Search for the cell housing the specified text and yield its (X, Y) center coordinate. 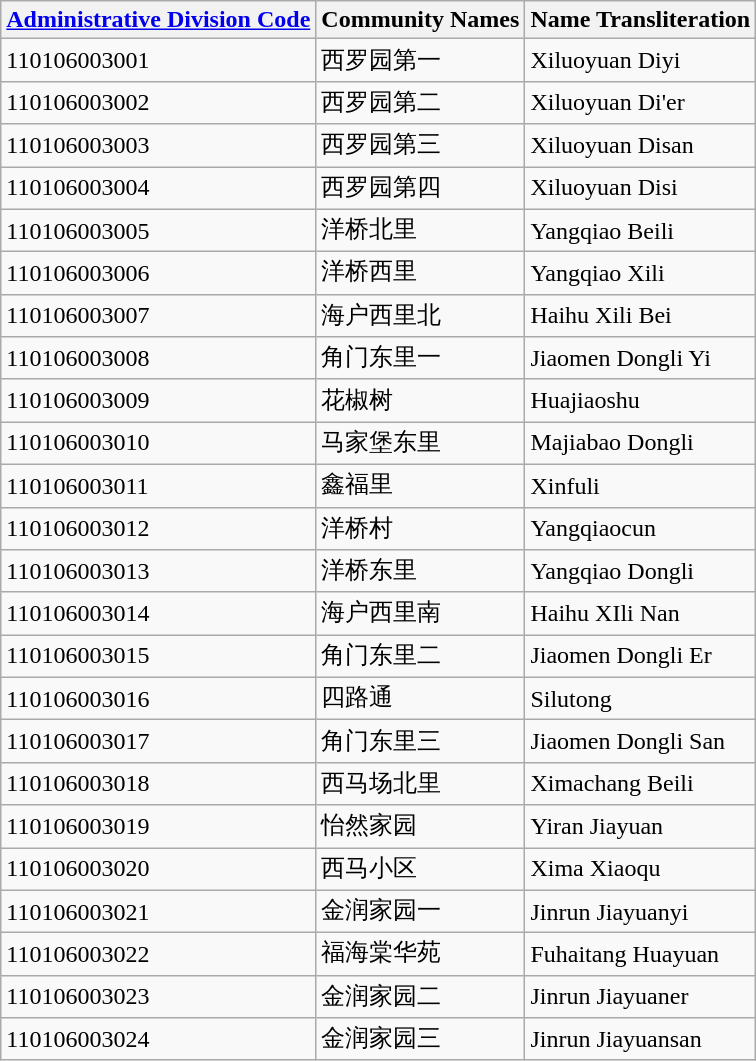
海户西里南 (420, 614)
Xiluoyuan Diyi (640, 60)
金润家园三 (420, 1040)
角门东里三 (420, 742)
110106003009 (158, 400)
花椒树 (420, 400)
Xima Xiaoqu (640, 870)
西罗园第一 (420, 60)
110106003016 (158, 698)
Haihu Xili Bei (640, 316)
110106003024 (158, 1040)
海户西里北 (420, 316)
Huajiaoshu (640, 400)
怡然家园 (420, 826)
洋桥西里 (420, 274)
Fuhaitang Huayuan (640, 954)
西马场北里 (420, 784)
110106003004 (158, 188)
福海棠华苑 (420, 954)
110106003013 (158, 572)
西罗园第二 (420, 102)
110106003002 (158, 102)
110106003022 (158, 954)
Yangqiaocun (640, 528)
Majiabao Dongli (640, 444)
110106003003 (158, 146)
Ximachang Beili (640, 784)
110106003014 (158, 614)
鑫福里 (420, 486)
Yangqiao Xili (640, 274)
Xiluoyuan Disan (640, 146)
洋桥村 (420, 528)
110106003018 (158, 784)
110106003010 (158, 444)
洋桥北里 (420, 230)
110106003001 (158, 60)
Jiaomen Dongli San (640, 742)
110106003015 (158, 656)
Administrative Division Code (158, 20)
110106003007 (158, 316)
110106003019 (158, 826)
110106003021 (158, 912)
角门东里二 (420, 656)
Yiran Jiayuan (640, 826)
西罗园第三 (420, 146)
Yangqiao Beili (640, 230)
Yangqiao Dongli (640, 572)
Jinrun Jiayuansan (640, 1040)
110106003011 (158, 486)
110106003020 (158, 870)
Xiluoyuan Disi (640, 188)
Community Names (420, 20)
110106003006 (158, 274)
洋桥东里 (420, 572)
角门东里一 (420, 358)
金润家园一 (420, 912)
Jiaomen Dongli Yi (640, 358)
Name Transliteration (640, 20)
Silutong (640, 698)
Xiluoyuan Di'er (640, 102)
西罗园第四 (420, 188)
Haihu XIli Nan (640, 614)
110106003008 (158, 358)
Xinfuli (640, 486)
金润家园二 (420, 996)
西马小区 (420, 870)
Jiaomen Dongli Er (640, 656)
Jinrun Jiayuanyi (640, 912)
110106003023 (158, 996)
110106003012 (158, 528)
马家堡东里 (420, 444)
110106003017 (158, 742)
Jinrun Jiayuaner (640, 996)
110106003005 (158, 230)
四路通 (420, 698)
